Locate the cell with the specified text and output its (x, y) center coordinate. 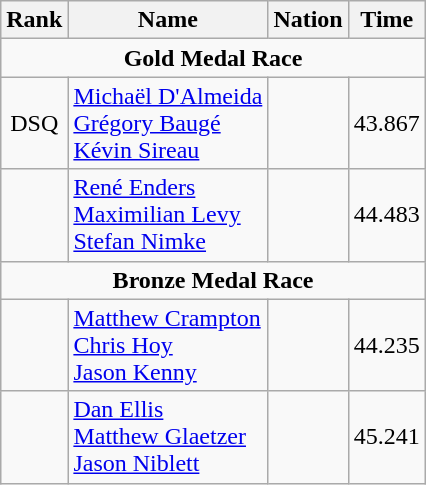
Michaël D'AlmeidaGrégory Baugé Kévin Sireau (168, 123)
Rank (34, 20)
Bronze Medal Race (214, 280)
Nation (308, 20)
44.235 (386, 345)
43.867 (386, 123)
DSQ (34, 123)
Matthew CramptonChris Hoy Jason Kenny (168, 345)
Gold Medal Race (214, 58)
44.483 (386, 215)
45.241 (386, 437)
Time (386, 20)
René EndersMaximilian Levy Stefan Nimke (168, 215)
Dan EllisMatthew Glaetzer Jason Niblett (168, 437)
Name (168, 20)
